Locate the cell with the specified text and output its (x, y) center coordinate. 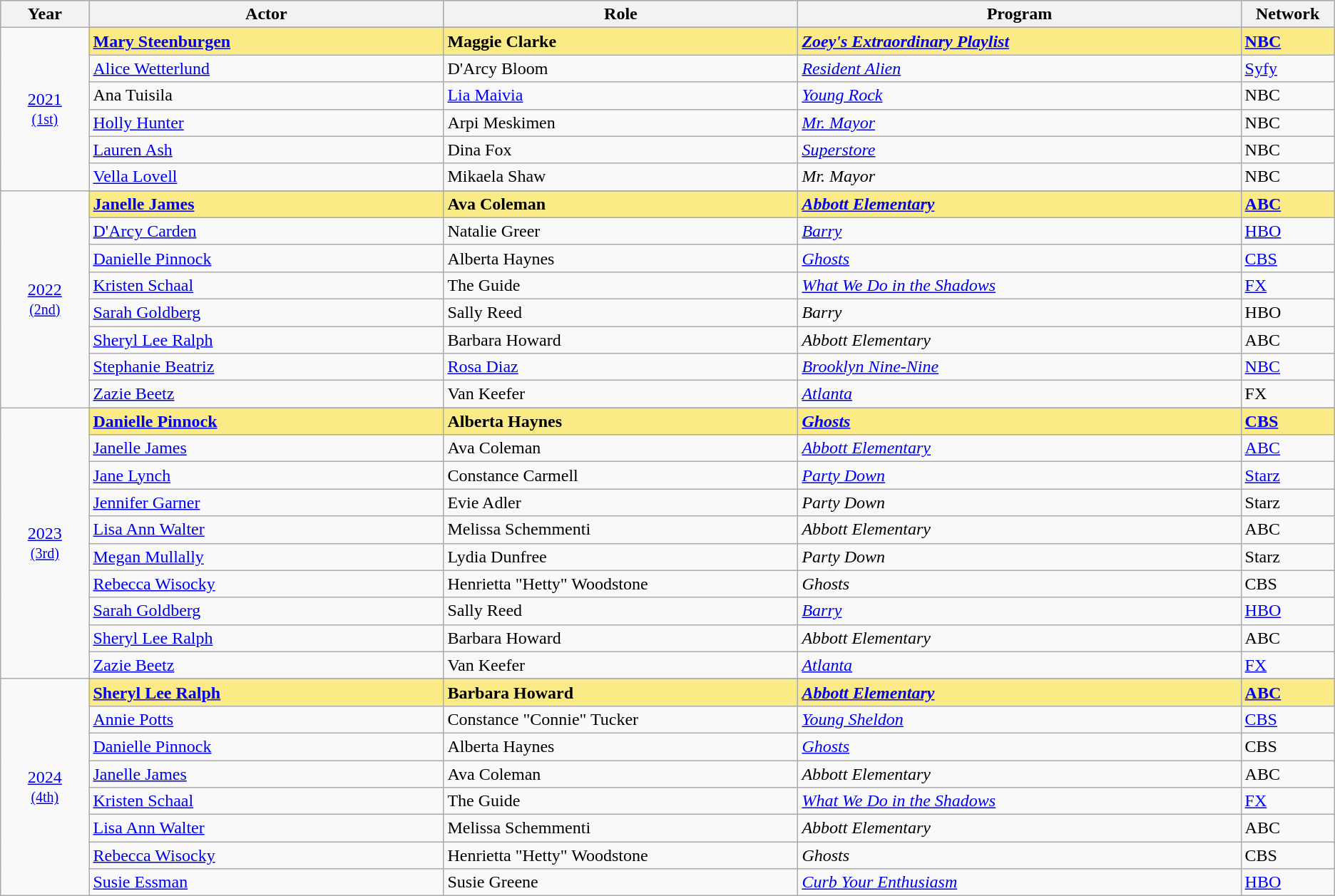
Dina Fox (620, 150)
2022(2nd) (45, 299)
2024(4th) (45, 787)
Mikaela Shaw (620, 177)
Vella Lovell (267, 177)
Jane Lynch (267, 475)
Program (1020, 14)
Ana Tuisila (267, 96)
Role (620, 14)
Jennifer Garner (267, 503)
Network (1288, 14)
Zoey's Extraordinary Playlist (1020, 41)
Lauren Ash (267, 150)
Superstore (1020, 150)
Natalie Greer (620, 231)
2021(1st) (45, 109)
D'Arcy Bloom (620, 68)
Young Rock (1020, 96)
Alice Wetterlund (267, 68)
Maggie Clarke (620, 41)
Susie Essman (267, 882)
Mary Steenburgen (267, 41)
Evie Adler (620, 503)
Annie Potts (267, 719)
Resident Alien (1020, 68)
Actor (267, 14)
2023(3rd) (45, 543)
Young Sheldon (1020, 719)
Arpi Meskimen (620, 123)
Megan Mullally (267, 557)
Year (45, 14)
Constance "Connie" Tucker (620, 719)
Brooklyn Nine-Nine (1020, 367)
Curb Your Enthusiasm (1020, 882)
Constance Carmell (620, 475)
Holly Hunter (267, 123)
Rosa Diaz (620, 367)
Susie Greene (620, 882)
Lydia Dunfree (620, 557)
Lia Maivia (620, 96)
D'Arcy Carden (267, 231)
Stephanie Beatriz (267, 367)
Syfy (1288, 68)
